Return the [x, y] coordinate for the center point of the cell that contains the specified text.  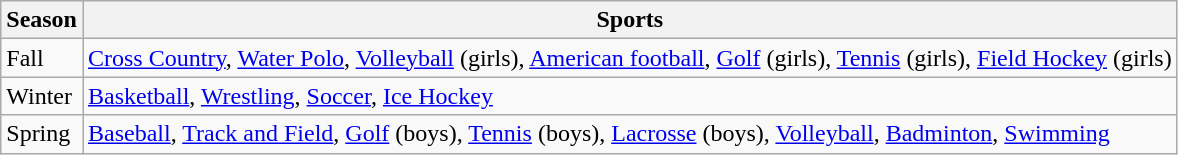
Cross Country, Water Polo, Volleyball (girls), American football, Golf (girls), Tennis (girls), Field Hockey (girls) [630, 58]
Baseball, Track and Field, Golf (boys), Tennis (boys), Lacrosse (boys), Volleyball, Badminton, Swimming [630, 134]
Basketball, Wrestling, Soccer, Ice Hockey [630, 96]
Fall [42, 58]
Winter [42, 96]
Sports [630, 20]
Spring [42, 134]
Season [42, 20]
